Search for the cell housing the specified text and yield its (X, Y) center coordinate. 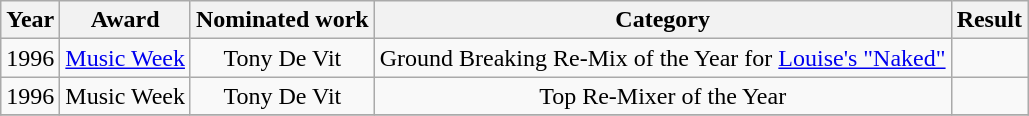
Nominated work (282, 20)
Result (989, 20)
Year (30, 20)
Top Re-Mixer of the Year (662, 96)
Category (662, 20)
Award (126, 20)
Ground Breaking Re-Mix of the Year for Louise's "Naked" (662, 58)
